Search for the cell housing the specified text and yield its [x, y] center coordinate. 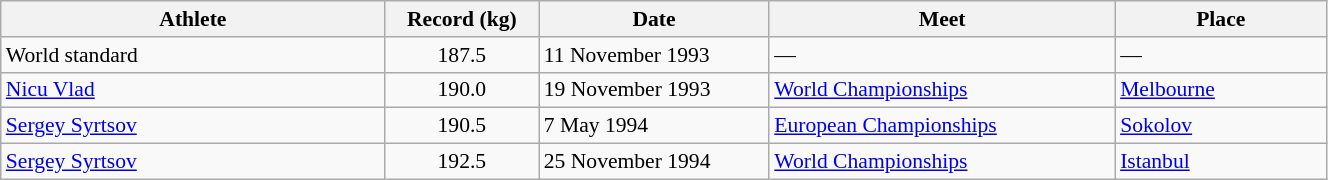
World standard [193, 55]
European Championships [942, 126]
Place [1220, 19]
11 November 1993 [654, 55]
Athlete [193, 19]
Nicu Vlad [193, 90]
Record (kg) [462, 19]
19 November 1993 [654, 90]
190.5 [462, 126]
Meet [942, 19]
190.0 [462, 90]
25 November 1994 [654, 162]
192.5 [462, 162]
Melbourne [1220, 90]
7 May 1994 [654, 126]
187.5 [462, 55]
Date [654, 19]
Istanbul [1220, 162]
Sokolov [1220, 126]
